Pinpoint the cell where the given text exists, returning its [X, Y] midpoint coordinate. 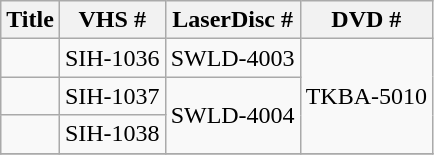
TKBA-5010 [366, 96]
SIH-1037 [112, 96]
LaserDisc # [232, 20]
SIH-1036 [112, 58]
VHS # [112, 20]
Title [30, 20]
SWLD-4003 [232, 58]
SIH-1038 [112, 134]
DVD # [366, 20]
SWLD-4004 [232, 115]
